Return the (x, y) coordinate for the center point of the cell that contains the specified text.  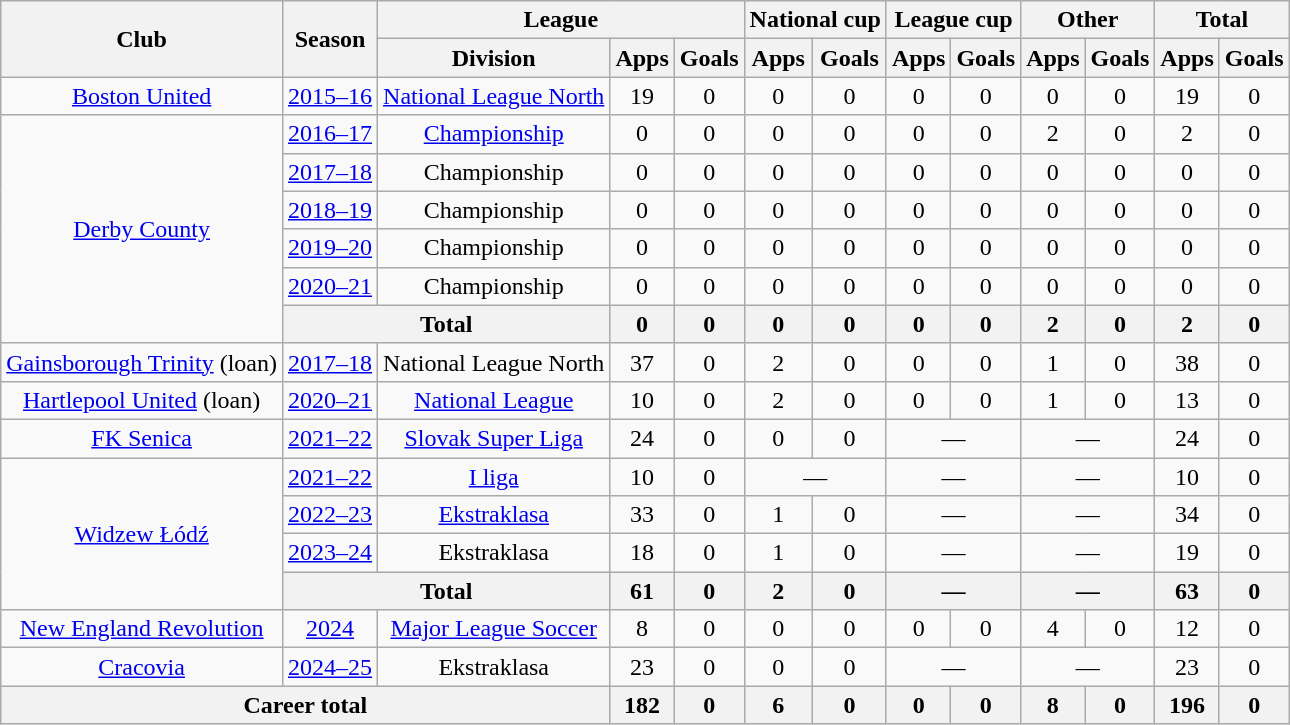
196 (1187, 705)
Widzew Łódź (142, 534)
2024 (330, 629)
2023–24 (330, 553)
Club (142, 39)
2016–17 (330, 134)
4 (1053, 629)
Slovak Super Liga (494, 438)
New England Revolution (142, 629)
League cup (953, 20)
Division (494, 58)
2015–16 (330, 96)
182 (642, 705)
2024–25 (330, 667)
Major League Soccer (494, 629)
37 (642, 362)
League (561, 20)
Other (1088, 20)
Derby County (142, 229)
12 (1187, 629)
6 (778, 705)
13 (1187, 400)
18 (642, 553)
Boston United (142, 96)
Gainsborough Trinity (loan) (142, 362)
34 (1187, 515)
2018–19 (330, 210)
2019–20 (330, 248)
38 (1187, 362)
National cup (815, 20)
Hartlepool United (loan) (142, 400)
33 (642, 515)
Career total (306, 705)
61 (642, 591)
I liga (494, 477)
2022–23 (330, 515)
National League (494, 400)
Season (330, 39)
FK Senica (142, 438)
Cracovia (142, 667)
63 (1187, 591)
